Scan for the cell matching the given text and deliver its [x, y] coordinate at center. 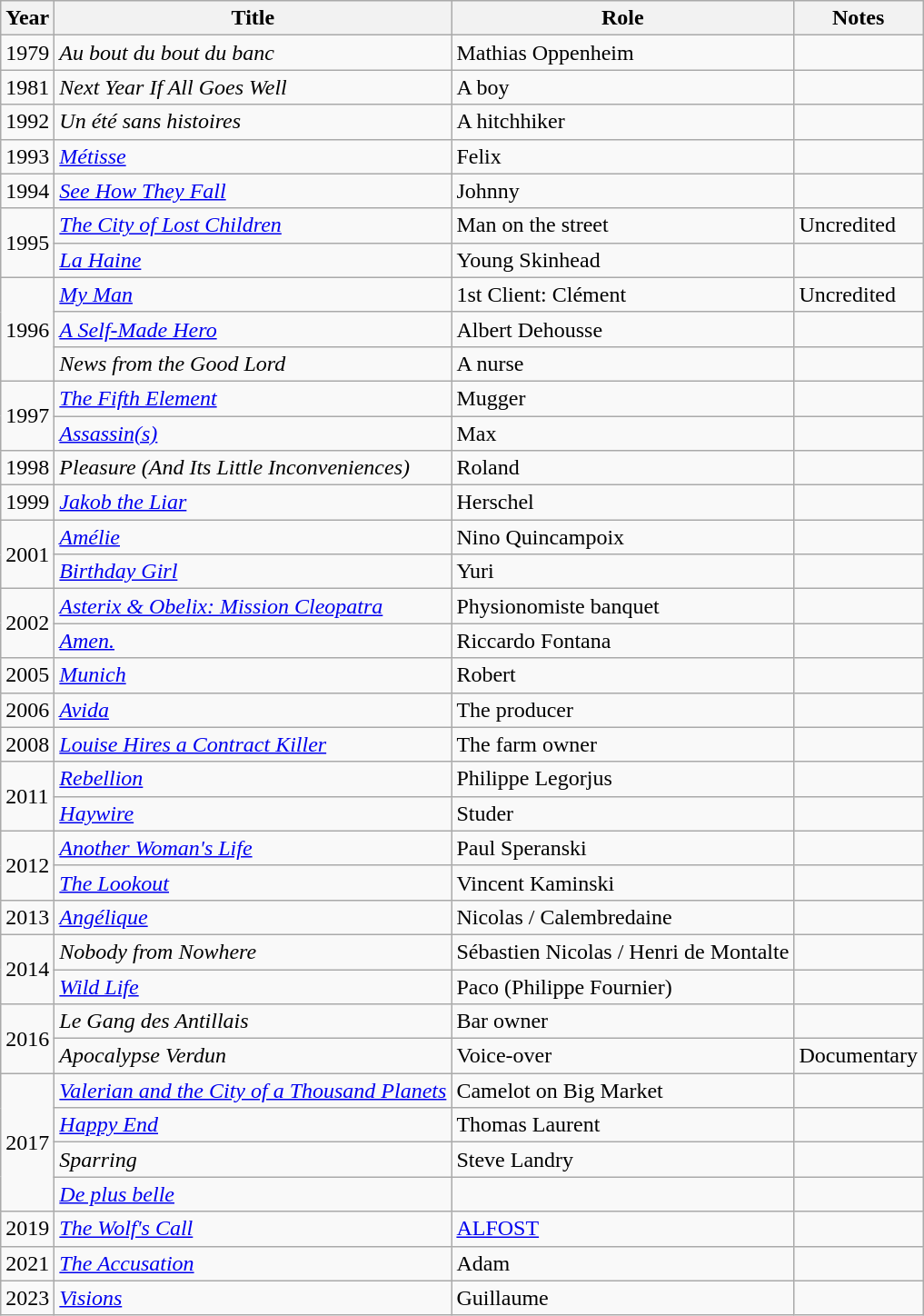
La Haine [253, 260]
Jakob the Liar [253, 503]
Philippe Legorjus [623, 779]
Munich [253, 675]
Notes [859, 18]
Bar owner [623, 1022]
The Accusation [253, 1263]
1999 [27, 503]
Apocalypse Verdun [253, 1056]
Guillaume [623, 1298]
Happy End [253, 1125]
1st Client: Clément [623, 294]
2017 [27, 1142]
Albert Dehousse [623, 329]
Felix [623, 156]
Un été sans histoires [253, 122]
A nurse [623, 364]
2012 [27, 865]
2019 [27, 1229]
Wild Life [253, 986]
Herschel [623, 503]
Vincent Kaminski [623, 882]
Young Skinhead [623, 260]
2001 [27, 554]
2002 [27, 623]
Mugger [623, 398]
Avida [253, 710]
Documentary [859, 1056]
Métisse [253, 156]
2008 [27, 744]
2014 [27, 969]
Max [623, 434]
1994 [27, 191]
Title [253, 18]
The farm owner [623, 744]
A Self-Made Hero [253, 329]
ALFOST [623, 1229]
1996 [27, 329]
1979 [27, 53]
Year [27, 18]
2011 [27, 796]
Next Year If All Goes Well [253, 87]
Studer [623, 813]
Voice-over [623, 1056]
Amen. [253, 641]
Another Woman's Life [253, 848]
Sparring [253, 1160]
Yuri [623, 572]
Louise Hires a Contract Killer [253, 744]
Pleasure (And Its Little Inconveniences) [253, 468]
2005 [27, 675]
Au bout du bout du banc [253, 53]
Role [623, 18]
De plus belle [253, 1194]
The Wolf's Call [253, 1229]
1997 [27, 415]
Amélie [253, 537]
1993 [27, 156]
My Man [253, 294]
A hitchhiker [623, 122]
Sébastien Nicolas / Henri de Montalte [623, 952]
News from the Good Lord [253, 364]
1992 [27, 122]
Asterix & Obelix: Mission Cleopatra [253, 606]
Camelot on Big Market [623, 1091]
Paul Speranski [623, 848]
Roland [623, 468]
The Lookout [253, 882]
Birthday Girl [253, 572]
The producer [623, 710]
1981 [27, 87]
Steve Landry [623, 1160]
Adam [623, 1263]
2013 [27, 917]
The City of Lost Children [253, 225]
1995 [27, 243]
Thomas Laurent [623, 1125]
Riccardo Fontana [623, 641]
Le Gang des Antillais [253, 1022]
Valerian and the City of a Thousand Planets [253, 1091]
Angélique [253, 917]
Nobody from Nowhere [253, 952]
Paco (Philippe Fournier) [623, 986]
2021 [27, 1263]
Nino Quincampoix [623, 537]
See How They Fall [253, 191]
A boy [623, 87]
Haywire [253, 813]
1998 [27, 468]
The Fifth Element [253, 398]
Rebellion [253, 779]
2006 [27, 710]
Visions [253, 1298]
Man on the street [623, 225]
2016 [27, 1039]
Johnny [623, 191]
Physionomiste banquet [623, 606]
Assassin(s) [253, 434]
Robert [623, 675]
Nicolas / Calembredaine [623, 917]
Mathias Oppenheim [623, 53]
2023 [27, 1298]
